Capture the cell that displays the provided text and extract its [x, y] central coordinate. 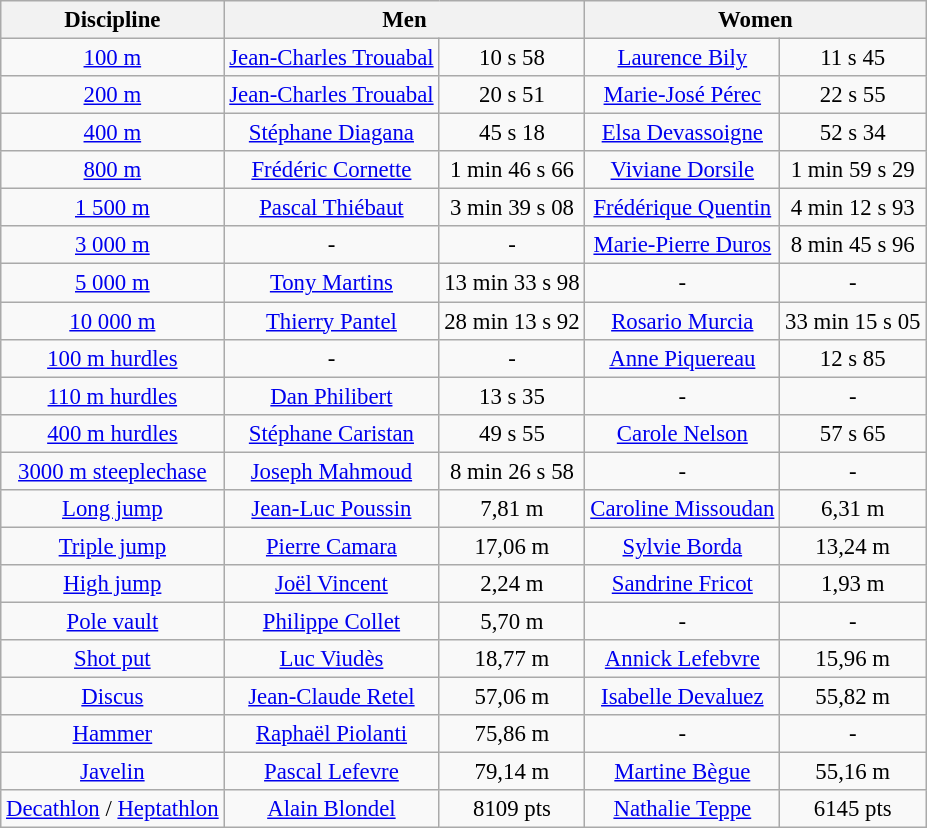
Tony Martins [332, 283]
Annick Lefebvre [682, 659]
20 s 51 [512, 95]
110 m hurdles [112, 396]
12 s 85 [853, 358]
49 s 55 [512, 433]
5 000 m [112, 283]
Marie-José Pérec [682, 95]
200 m [112, 95]
Pascal Thiébaut [332, 208]
13 min 33 s 98 [512, 283]
Carole Nelson [682, 433]
400 m [112, 133]
79,14 m [512, 772]
3 000 m [112, 245]
Jean-Claude Retel [332, 697]
Anne Piquereau [682, 358]
Sylvie Borda [682, 546]
57,06 m [512, 697]
55,16 m [853, 772]
13,24 m [853, 546]
Laurence Bily [682, 58]
Frédérique Quentin [682, 208]
Joël Vincent [332, 584]
Marie-Pierre Duros [682, 245]
Caroline Missoudan [682, 509]
55,82 m [853, 697]
1,93 m [853, 584]
6,31 m [853, 509]
57 s 65 [853, 433]
100 m hurdles [112, 358]
Jean-Luc Poussin [332, 509]
8 min 26 s 58 [512, 471]
5,70 m [512, 621]
Nathalie Teppe [682, 809]
15,96 m [853, 659]
Women [756, 20]
Decathlon / Heptathlon [112, 809]
Pole vault [112, 621]
Stéphane Diagana [332, 133]
33 min 15 s 05 [853, 321]
Discus [112, 697]
Long jump [112, 509]
8109 pts [512, 809]
2,24 m [512, 584]
1 min 59 s 29 [853, 170]
Stéphane Caristan [332, 433]
Thierry Pantel [332, 321]
45 s 18 [512, 133]
Triple jump [112, 546]
75,86 m [512, 734]
Martine Bègue [682, 772]
Javelin [112, 772]
100 m [112, 58]
Joseph Mahmoud [332, 471]
Discipline [112, 20]
28 min 13 s 92 [512, 321]
4 min 12 s 93 [853, 208]
Philippe Collet [332, 621]
Isabelle Devaluez [682, 697]
6145 pts [853, 809]
Hammer [112, 734]
Elsa Devassoigne [682, 133]
Pierre Camara [332, 546]
17,06 m [512, 546]
3000 m steeplechase [112, 471]
Raphaël Piolanti [332, 734]
7,81 m [512, 509]
800 m [112, 170]
10 000 m [112, 321]
Pascal Lefevre [332, 772]
400 m hurdles [112, 433]
Frédéric Cornette [332, 170]
Sandrine Fricot [682, 584]
Shot put [112, 659]
Dan Philibert [332, 396]
High jump [112, 584]
Alain Blondel [332, 809]
Rosario Murcia [682, 321]
3 min 39 s 08 [512, 208]
18,77 m [512, 659]
8 min 45 s 96 [853, 245]
1 min 46 s 66 [512, 170]
Men [404, 20]
Viviane Dorsile [682, 170]
1 500 m [112, 208]
13 s 35 [512, 396]
22 s 55 [853, 95]
11 s 45 [853, 58]
Luc Viudès [332, 659]
10 s 58 [512, 58]
52 s 34 [853, 133]
